Identify which cell holds the provided text, then report its (x, y) central coordinate. 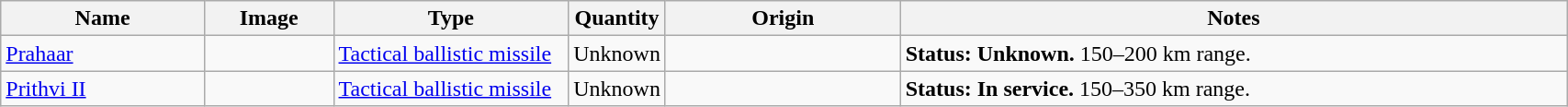
Type (451, 18)
Notes (1233, 18)
Quantity (617, 18)
Status: Unknown. 150–200 km range. (1233, 53)
Origin (783, 18)
Image (268, 18)
Name (103, 18)
Prahaar (103, 53)
Status: In service. 150–350 km range. (1233, 89)
Prithvi II (103, 89)
